From the cell containing the given text, extract its center point as (x, y) coordinate. 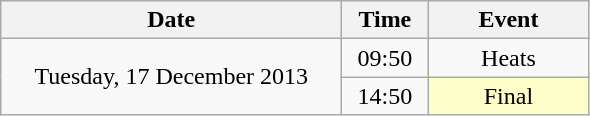
Final (508, 96)
Date (172, 20)
Time (385, 20)
Tuesday, 17 December 2013 (172, 77)
Heats (508, 58)
Event (508, 20)
14:50 (385, 96)
09:50 (385, 58)
